Extract the (x, y) coordinate from the center of the cell holding the provided text.  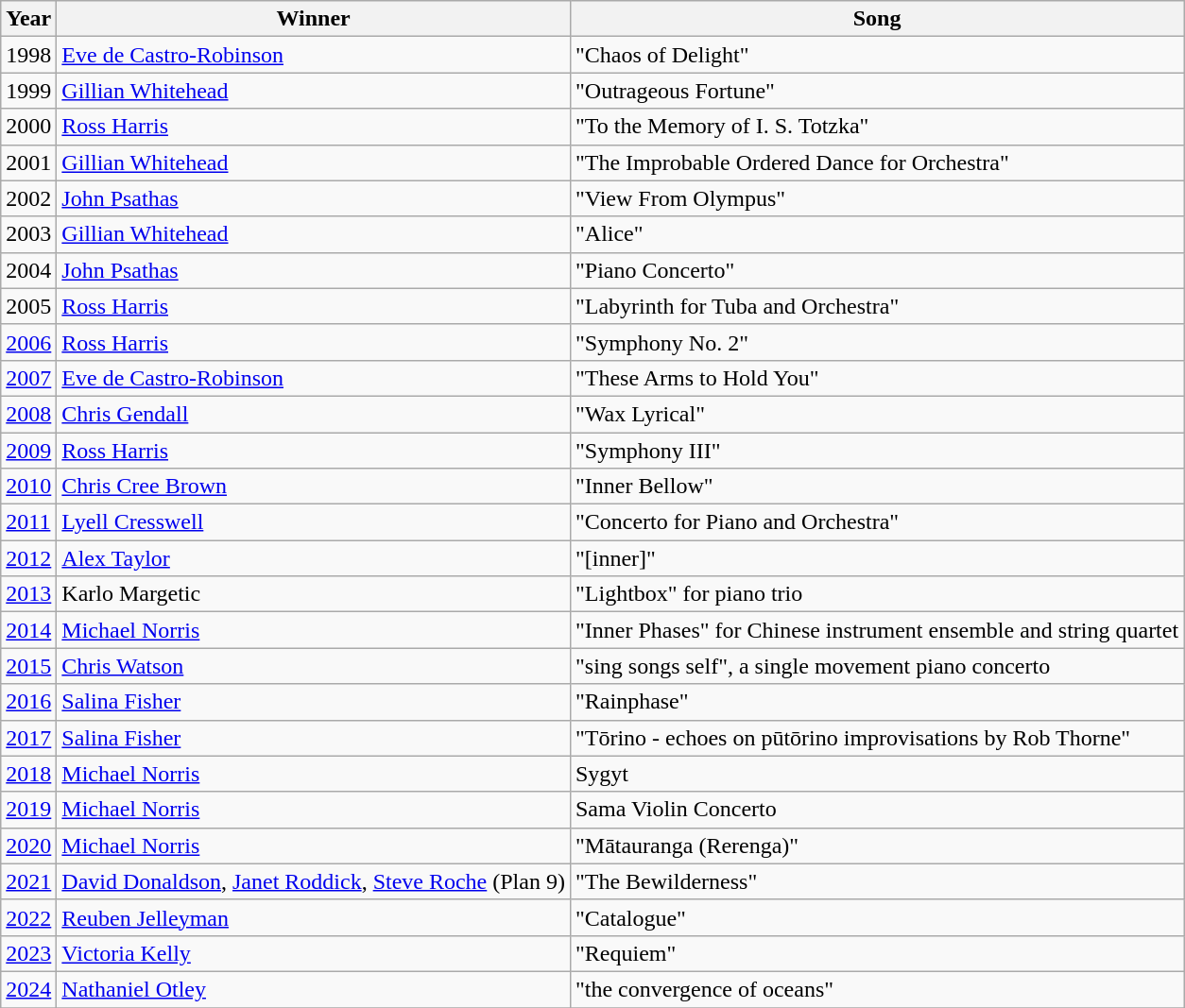
"Outrageous Fortune" (877, 91)
Victoria Kelly (314, 953)
2017 (28, 738)
2019 (28, 810)
"These Arms to Hold You" (877, 378)
Karlo Margetic (314, 594)
2004 (28, 270)
2002 (28, 198)
Sygyt (877, 774)
"Chaos of Delight" (877, 55)
"Catalogue" (877, 917)
Nathaniel Otley (314, 989)
Alex Taylor (314, 558)
"The Bewilderness" (877, 881)
2006 (28, 342)
2015 (28, 666)
"Concerto for Piano and Orchestra" (877, 522)
2010 (28, 487)
1999 (28, 91)
"sing songs self", a single movement piano concerto (877, 666)
"Inner Bellow" (877, 487)
2020 (28, 846)
2005 (28, 306)
2009 (28, 451)
2008 (28, 414)
"[inner]" (877, 558)
"the convergence of oceans" (877, 989)
2001 (28, 162)
"Requiem" (877, 953)
2024 (28, 989)
2016 (28, 702)
2013 (28, 594)
Chris Watson (314, 666)
2011 (28, 522)
Year (28, 19)
Reuben Jelleyman (314, 917)
2023 (28, 953)
"Symphony III" (877, 451)
"The Improbable Ordered Dance for Orchestra" (877, 162)
"Piano Concerto" (877, 270)
"Alice" (877, 234)
"Symphony No. 2" (877, 342)
"View From Olympus" (877, 198)
2003 (28, 234)
"Rainphase" (877, 702)
Winner (314, 19)
David Donaldson, Janet Roddick, Steve Roche (Plan 9) (314, 881)
"Mātauranga (Rerenga)" (877, 846)
"Inner Phases" for Chinese instrument ensemble and string quartet (877, 630)
1998 (28, 55)
Song (877, 19)
2000 (28, 127)
2007 (28, 378)
"Wax Lyrical" (877, 414)
2014 (28, 630)
"To the Memory of I. S. Totzka" (877, 127)
"Lightbox" for piano trio (877, 594)
2018 (28, 774)
2012 (28, 558)
Chris Cree Brown (314, 487)
Chris Gendall (314, 414)
Lyell Cresswell (314, 522)
"Tōrino - echoes on pūtōrino improvisations by Rob Thorne" (877, 738)
"Labyrinth for Tuba and Orchestra" (877, 306)
2022 (28, 917)
Sama Violin Concerto (877, 810)
2021 (28, 881)
